Locate the cell with the specified text and output its [X, Y] center coordinate. 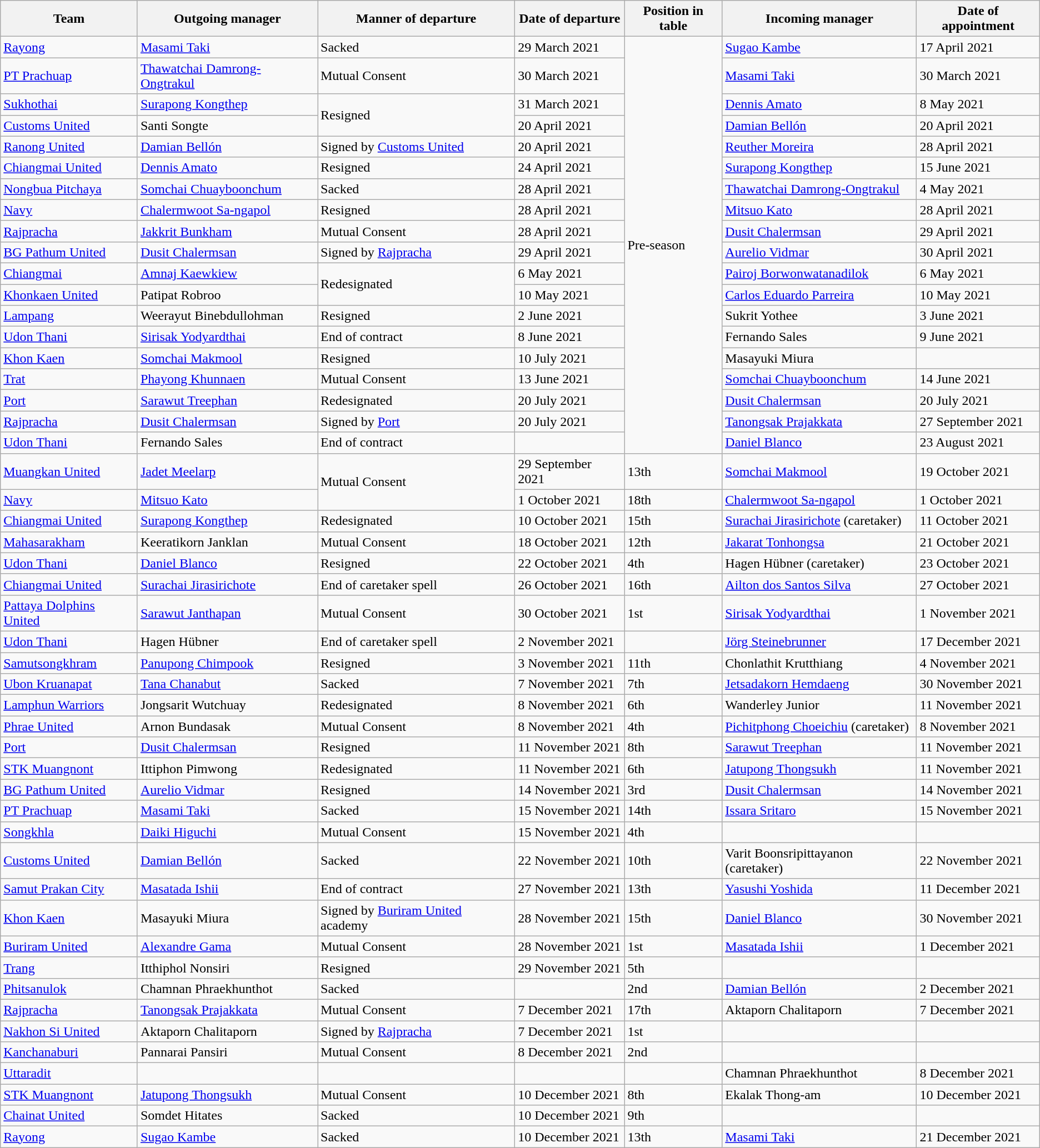
14th [673, 811]
14 June 2021 [978, 379]
29 November 2021 [570, 967]
Position in table [673, 19]
Mahasarakham [69, 542]
Phitsanulok [69, 989]
11 October 2021 [978, 521]
Songkhla [69, 832]
Chonlathit Krutthiang [819, 663]
Nakhon Si United [69, 1031]
21 December 2021 [978, 1137]
2 June 2021 [570, 316]
Surachai Jirasirichote (caretaker) [819, 521]
10th [673, 861]
29 September 2021 [570, 471]
4 May 2021 [978, 189]
Varit Boonsripittayanon (caretaker) [819, 861]
23 October 2021 [978, 563]
Arnon Bundasak [227, 726]
15 June 2021 [978, 168]
18 October 2021 [570, 542]
Jongsarit Wutchuay [227, 705]
Trat [69, 379]
Ittiphon Pimwong [227, 769]
Signed by Port [417, 422]
Itthiphol Nonsiri [227, 967]
Jadet Meelarp [227, 471]
1 December 2021 [978, 946]
Jetsadakorn Hemdaeng [819, 684]
19 October 2021 [978, 471]
Patipat Robroo [227, 295]
27 November 2021 [570, 889]
Date of departure [570, 19]
Phayong Khunnaen [227, 379]
Nongbua Pitchaya [69, 189]
Team [69, 19]
17th [673, 1010]
Signed by Buriram United academy [417, 918]
Carlos Eduardo Parreira [819, 295]
8 June 2021 [570, 337]
Signed by Customs United [417, 147]
7 November 2021 [570, 684]
Sukhothai [69, 104]
Chiangmai [69, 273]
Yasushi Yoshida [819, 889]
Panupong Chimpook [227, 663]
Jakarat Tonhongsa [819, 542]
29 March 2021 [570, 47]
Lampang [69, 316]
Jakkrit Bunkham [227, 231]
Ekalak Thong-am [819, 1095]
Santi Songte [227, 126]
Sukrit Yothee [819, 316]
31 March 2021 [570, 104]
Ranong United [69, 147]
Ailton dos Santos Silva [819, 584]
Samut Prakan City [69, 889]
10 October 2021 [570, 521]
10 July 2021 [570, 358]
Sarawut Janthapan [227, 613]
Outgoing manager [227, 19]
Phrae United [69, 726]
Buriram United [69, 946]
Pichitphong Choeichiu (caretaker) [819, 726]
16th [673, 584]
9 June 2021 [978, 337]
8 May 2021 [978, 104]
Uttaradit [69, 1074]
Pannarai Pansiri [227, 1052]
Khonkaen United [69, 295]
Issara Sritaro [819, 811]
7th [673, 684]
12th [673, 542]
Pre-season [673, 245]
Hagen Hübner [227, 641]
23 August 2021 [978, 443]
22 October 2021 [570, 563]
18th [673, 500]
13 June 2021 [570, 379]
9th [673, 1116]
Chainat United [69, 1116]
4 November 2021 [978, 663]
Pairoj Borwonwatanadilok [819, 273]
27 September 2021 [978, 422]
Ubon Kruanapat [69, 684]
Hagen Hübner (caretaker) [819, 563]
2 December 2021 [978, 989]
3 November 2021 [570, 663]
Lamphun Warriors [69, 705]
Reuther Moreira [819, 147]
Kanchanaburi [69, 1052]
30 April 2021 [978, 252]
17 April 2021 [978, 47]
11th [673, 663]
Date of appointment [978, 19]
Wanderley Junior [819, 705]
Somdet Hitates [227, 1116]
Amnaj Kaewkiew [227, 273]
Surachai Jirasirichote [227, 584]
2 November 2021 [570, 641]
Tana Chanabut [227, 684]
26 October 2021 [570, 584]
3rd [673, 790]
30 October 2021 [570, 613]
24 April 2021 [570, 168]
Jörg Steinebrunner [819, 641]
Keeratikorn Janklan [227, 542]
11 December 2021 [978, 889]
5th [673, 967]
Samutsongkhram [69, 663]
27 October 2021 [978, 584]
21 October 2021 [978, 542]
Pattaya Dolphins United [69, 613]
Manner of departure [417, 19]
Daiki Higuchi [227, 832]
Trang [69, 967]
3 June 2021 [978, 316]
1 November 2021 [978, 613]
Alexandre Gama [227, 946]
Incoming manager [819, 19]
Weerayut Binebdullohman [227, 316]
Muangkan United [69, 471]
17 December 2021 [978, 641]
